Capture the cell that displays the provided text and extract its (x, y) central coordinate. 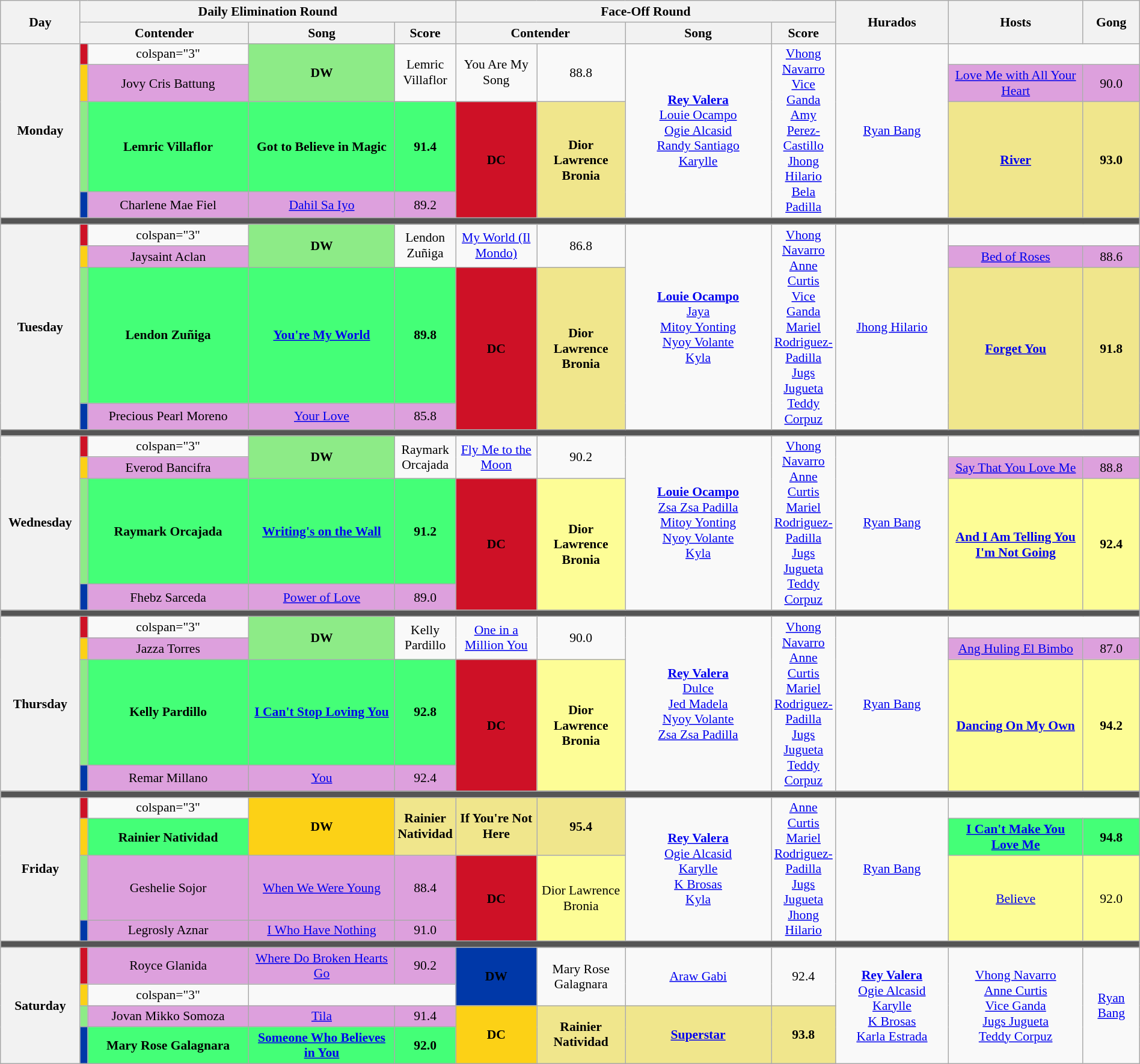
Remar Millano (168, 778)
Daily Elimination Round (268, 11)
91.2 (424, 531)
92.8 (424, 712)
Your Love (322, 416)
91.0 (424, 931)
Everod Bancifra (168, 468)
88.6 (1111, 257)
Saturday (40, 1006)
You Are My Song (497, 72)
Rey ValeraOgie AlcasidKarylleK BrosasKyla (699, 869)
You (322, 778)
89.2 (424, 206)
Jhong Hilario (892, 327)
Got to Believe in Magic (322, 147)
93.0 (1111, 160)
Rey ValeraOgie AlcasidKarylleK BrosasKarla Estrada (892, 1006)
Vhong NavarroAnne CurtisVice GandaMariel Rodriguez-PadillaJugs JuguetaTeddy Corpuz (803, 327)
Friday (40, 869)
Monday (40, 131)
Legrosly Aznar (168, 931)
Anne CurtisMariel Rodriguez-PadillaJugs JuguetaJhong Hilario (803, 869)
Dahil Sa Iyo (322, 206)
Louie OcampoJayaMitoy YontingNyoy VolanteKyla (699, 327)
Vhong NavarroVice GandaAmy Perez-CastilloJhong HilarioBela Padilla (803, 131)
94.8 (1111, 837)
Wednesday (40, 523)
Forget You (1016, 348)
Hurados (892, 22)
Rey ValeraLouie OcampoOgie AlcasidRandy SantiagoKarylle (699, 131)
Geshelie Sojor (168, 887)
Tuesday (40, 327)
94.2 (1111, 725)
Fly Me to the Moon (497, 457)
Jovy Cris Battung (168, 83)
Charlene Mae Fiel (168, 206)
Hosts (1016, 22)
Someone Who Believes in You (322, 1046)
Power of Love (322, 598)
Royce Glanida (168, 965)
86.8 (581, 245)
Day (40, 22)
My World (Il Mondo) (497, 245)
89.0 (424, 598)
I Can't Make You Love Me (1016, 837)
Believe (1016, 898)
Jazza Torres (168, 649)
88.4 (424, 887)
89.8 (424, 335)
I Can't Stop Loving You (322, 712)
Jaysaint Aclan (168, 257)
Writing's on the Wall (322, 531)
I Who Have Nothing (322, 931)
Rey ValeraDulceJed MadelaNyoy VolanteZsa Zsa Padilla (699, 705)
Louie OcampoZsa Zsa PadillaMitoy YontingNyoy VolanteKyla (699, 523)
Where Do Broken Hearts Go (322, 965)
Thursday (40, 705)
Say That You Love Me (1016, 468)
Ang Huling El Bimbo (1016, 649)
Jovan Mikko Somoza (168, 1017)
Superstar (699, 1035)
91.8 (1111, 348)
And I Am Telling You I'm Not Going (1016, 545)
Tila (322, 1017)
93.8 (803, 1035)
Vhong NavarroAnne CurtisVice GandaJugs JuguetaTeddy Corpuz (1016, 1006)
85.8 (424, 416)
Love Me with All Your Heart (1016, 83)
Face-Off Round (646, 11)
Fhebz Sarceda (168, 598)
Araw Gabi (699, 976)
Gong (1111, 22)
Bed of Roses (1016, 257)
95.4 (581, 826)
When We Were Young (322, 887)
Dancing On My Own (1016, 725)
River (1016, 160)
If You're Not Here (497, 826)
Precious Pearl Moreno (168, 416)
87.0 (1111, 649)
One in a Million You (497, 638)
You're My World (322, 335)
